Scan for the cell matching the given text and deliver its [X, Y] coordinate at center. 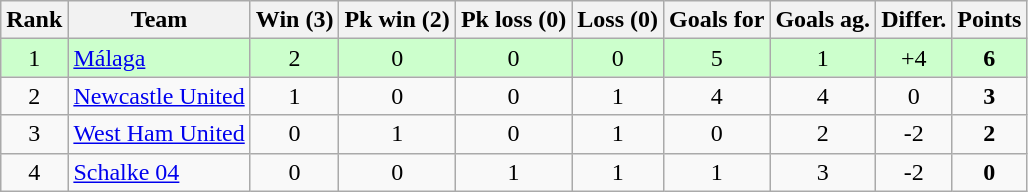
6 [990, 58]
Málaga [159, 58]
Goals ag. [823, 20]
Goals for [716, 20]
Win (3) [294, 20]
Team [159, 20]
Pk win (2) [397, 20]
West Ham United [159, 134]
Differ. [914, 20]
Rank [34, 20]
5 [716, 58]
+4 [914, 58]
Newcastle United [159, 96]
Points [990, 20]
Loss (0) [618, 20]
Schalke 04 [159, 172]
Pk loss (0) [513, 20]
